Detect which cell encompasses the target text, then output its (x, y) center coordinate. 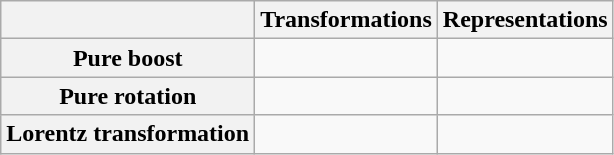
Representations (525, 20)
Lorentz transformation (128, 134)
Pure boost (128, 58)
Transformations (346, 20)
Pure rotation (128, 96)
